Capture the cell that displays the provided text and extract its [x, y] central coordinate. 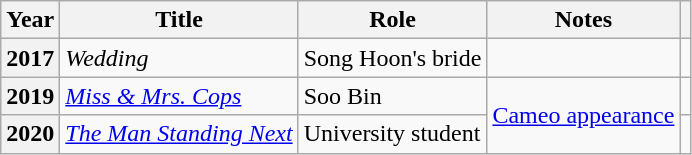
2020 [30, 134]
2017 [30, 58]
Miss & Mrs. Cops [179, 96]
Song Hoon's bride [392, 58]
Title [179, 20]
Role [392, 20]
Notes [584, 20]
The Man Standing Next [179, 134]
Cameo appearance [584, 115]
2019 [30, 96]
University student [392, 134]
Soo Bin [392, 96]
Wedding [179, 58]
Year [30, 20]
